Search for the cell housing the specified text and yield its [X, Y] center coordinate. 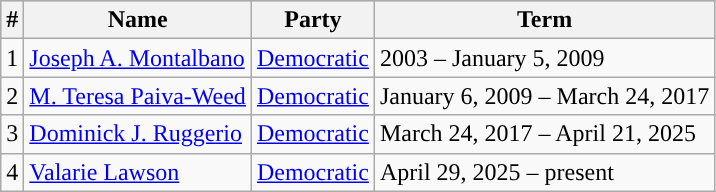
Term [544, 20]
2 [12, 96]
Party [312, 20]
Joseph A. Montalbano [138, 58]
Dominick J. Ruggerio [138, 134]
4 [12, 172]
M. Teresa Paiva-Weed [138, 96]
Valarie Lawson [138, 172]
# [12, 20]
March 24, 2017 – April 21, 2025 [544, 134]
January 6, 2009 – March 24, 2017 [544, 96]
1 [12, 58]
2003 – January 5, 2009 [544, 58]
3 [12, 134]
April 29, 2025 – present [544, 172]
Name [138, 20]
